Provide the (x, y) coordinate of the cell's center where the given text is located.  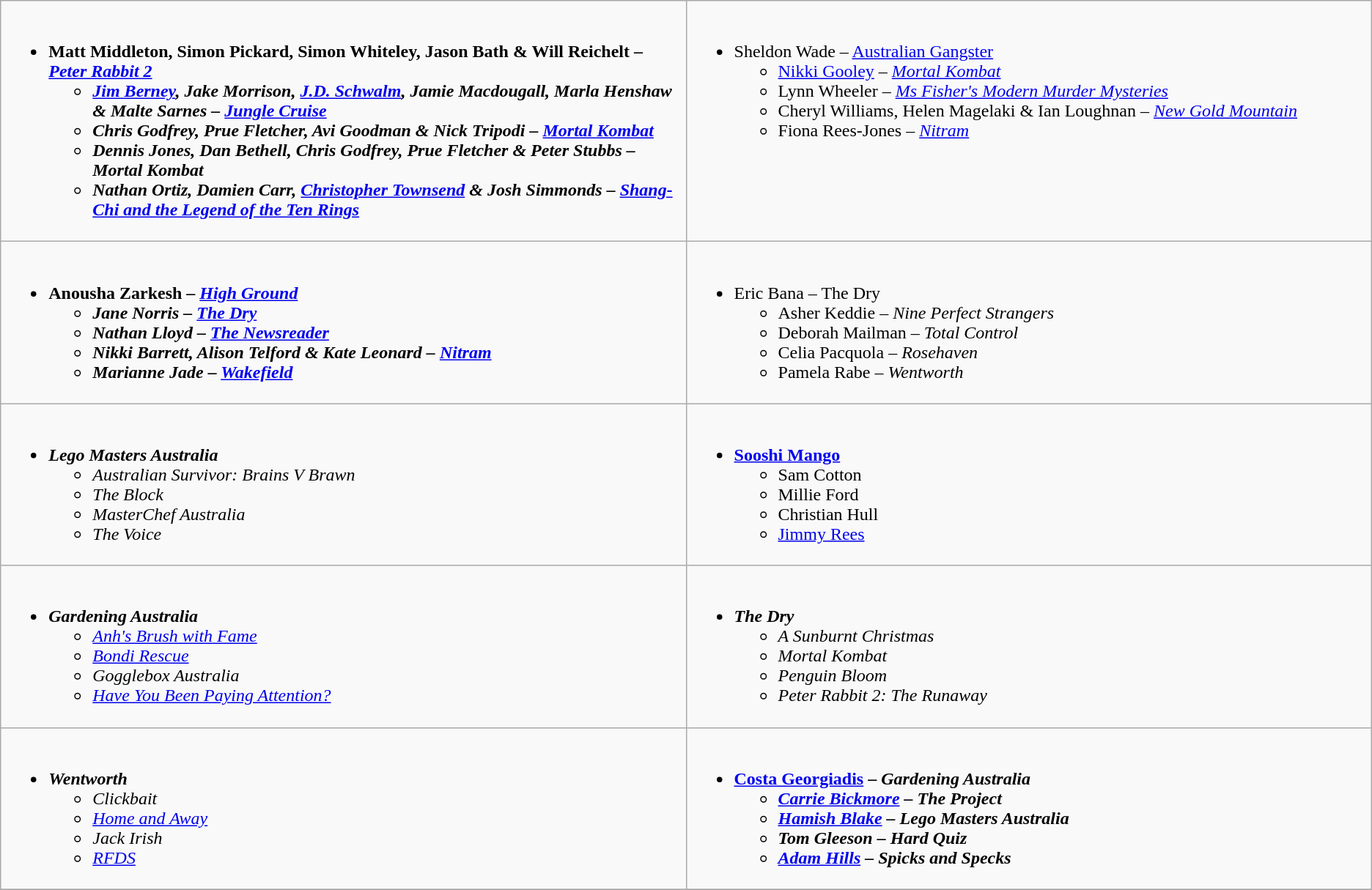
WentworthClickbaitHome and AwayJack IrishRFDS (343, 809)
Sooshi MangoSam CottonMillie FordChristian HullJimmy Rees (1029, 485)
Lego Masters AustraliaAustralian Survivor: Brains V BrawnThe BlockMasterChef AustraliaThe Voice (343, 485)
The DryA Sunburnt ChristmasMortal KombatPenguin BloomPeter Rabbit 2: The Runaway (1029, 646)
Gardening AustraliaAnh's Brush with FameBondi RescueGogglebox AustraliaHave You Been Paying Attention? (343, 646)
Eric Bana – The DryAsher Keddie – Nine Perfect StrangersDeborah Mailman – Total ControlCelia Pacquola – RosehavenPamela Rabe – Wentworth (1029, 322)
